Identify which cell holds the provided text, then report its (X, Y) central coordinate. 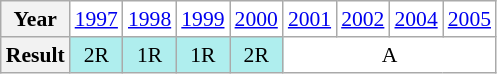
A (390, 55)
1999 (202, 19)
Year (36, 19)
2005 (470, 19)
1997 (96, 19)
2001 (310, 19)
1998 (150, 19)
2000 (256, 19)
2002 (362, 19)
2004 (416, 19)
Result (36, 55)
